Search for the cell housing the specified text and yield its (x, y) center coordinate. 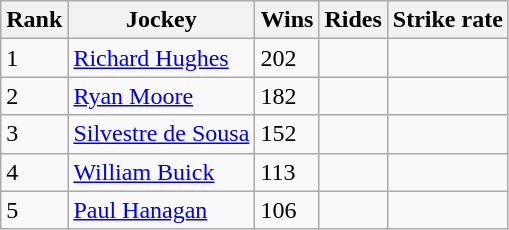
Ryan Moore (162, 96)
5 (34, 210)
Silvestre de Sousa (162, 134)
182 (287, 96)
Rides (353, 20)
Richard Hughes (162, 58)
4 (34, 172)
152 (287, 134)
Rank (34, 20)
Paul Hanagan (162, 210)
1 (34, 58)
202 (287, 58)
113 (287, 172)
Jockey (162, 20)
William Buick (162, 172)
Wins (287, 20)
Strike rate (448, 20)
106 (287, 210)
3 (34, 134)
2 (34, 96)
